Locate the cell with the specified text and output its [X, Y] center coordinate. 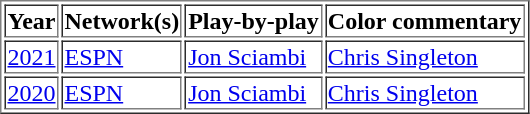
2020 [31, 92]
Color commentary [425, 20]
Play-by-play [254, 20]
Year [31, 20]
2021 [31, 56]
Network(s) [122, 20]
